Capture the cell that displays the provided text and extract its (X, Y) central coordinate. 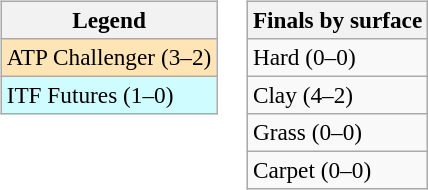
Grass (0–0) (337, 133)
Clay (4–2) (337, 95)
ITF Futures (1–0) (108, 95)
Legend (108, 20)
Finals by surface (337, 20)
Carpet (0–0) (337, 171)
Hard (0–0) (337, 57)
ATP Challenger (3–2) (108, 57)
